Scan for the cell matching the given text and deliver its [x, y] coordinate at center. 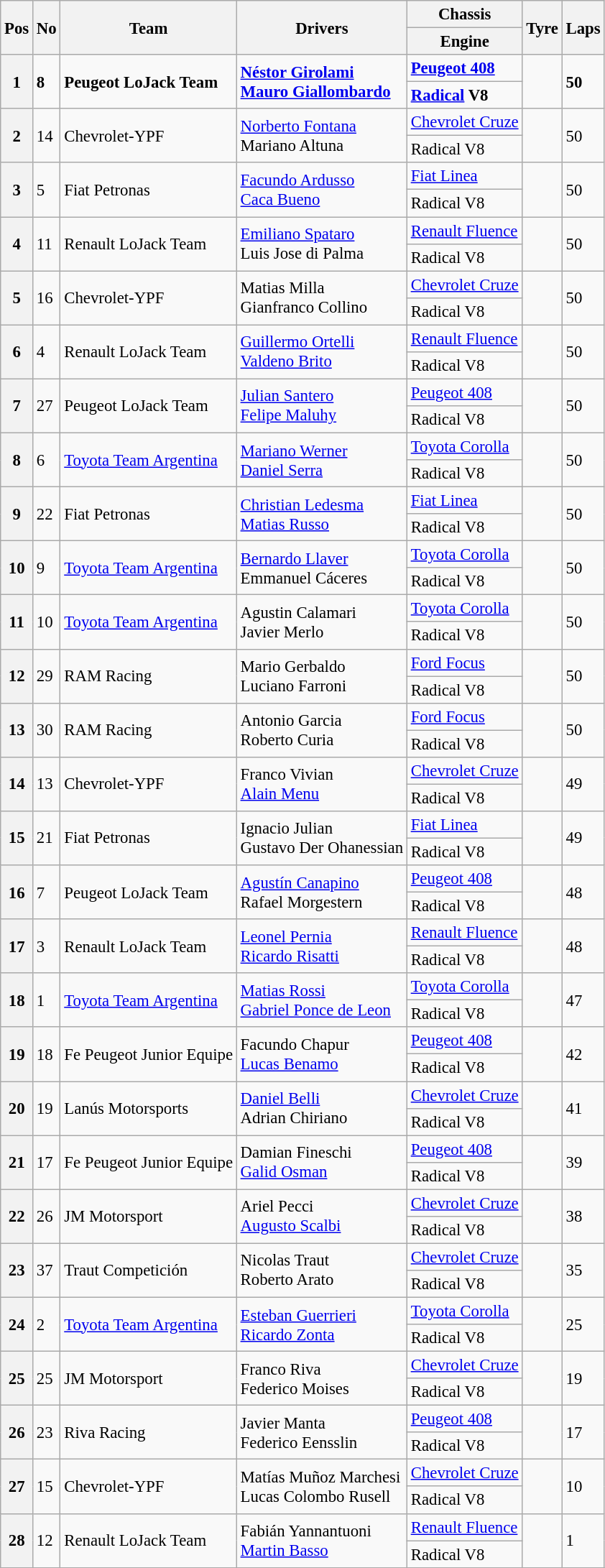
37 [47, 1270]
Julian Santero Felipe Maluhy [322, 405]
29 [47, 675]
20 [17, 1108]
Facundo Chapur Lucas Benamo [322, 1055]
Facundo Ardusso Caca Bueno [322, 190]
Matías Muñoz Marchesi Lucas Colombo Rusell [322, 1486]
Nicolas Traut Roberto Arato [322, 1270]
Agustín Canapino Rafael Morgestern [322, 893]
39 [583, 1163]
47 [583, 1000]
Daniel Belli Adrian Chiriano [322, 1108]
Pos [17, 27]
Team [148, 27]
35 [583, 1270]
Ignacio Julian Gustavo Der Ohanessian [322, 838]
42 [583, 1055]
24 [17, 1324]
28 [17, 1541]
Lanús Motorsports [148, 1108]
Fabián Yannantuoni Martin Basso [322, 1541]
Engine [464, 42]
Emiliano Spataro Luis Jose di Palma [322, 244]
30 [47, 730]
Traut Competición [148, 1270]
Esteban Guerrieri Ricardo Zonta [322, 1324]
Javier Manta Federico Eensslin [322, 1433]
Mario Gerbaldo Luciano Farroni [322, 675]
Franco Vivian Alain Menu [322, 785]
Matias Milla Gianfranco Collino [322, 298]
38 [583, 1216]
Riva Racing [148, 1433]
Bernardo Llaver Emmanuel Cáceres [322, 568]
Agustin Calamari Javier Merlo [322, 622]
No [47, 27]
Matias Rossi Gabriel Ponce de Leon [322, 1000]
Norberto Fontana Mariano Altuna [322, 135]
Néstor Girolami Mauro Giallombardo [322, 82]
Ariel Pecci Augusto Scalbi [322, 1216]
Guillermo Ortelli Valdeno Brito [322, 352]
Laps [583, 27]
Antonio Garcia Roberto Curia [322, 730]
Mariano Werner Daniel Serra [322, 460]
Franco Riva Federico Moises [322, 1378]
Chassis [464, 14]
Leonel Pernia Ricardo Risatti [322, 946]
Tyre [542, 27]
Drivers [322, 27]
Damian Fineschi Galid Osman [322, 1163]
Christian Ledesma Matias Russo [322, 515]
41 [583, 1108]
